Return the (x, y) coordinate for the center point of the cell that contains the specified text.  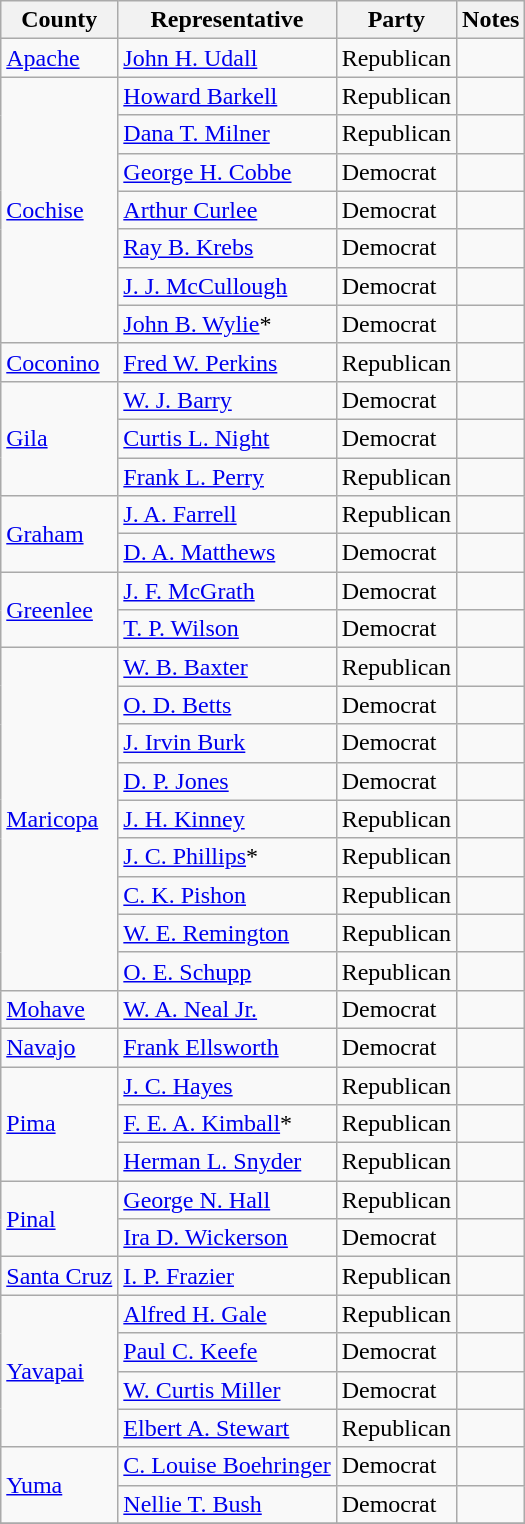
Elbert A. Stewart (227, 1428)
Graham (60, 534)
Herman L. Snyder (227, 1162)
Paul C. Keefe (227, 1352)
Party (396, 20)
Dana T. Milner (227, 134)
J. C. Phillips* (227, 857)
Greenlee (60, 610)
W. B. Baxter (227, 667)
W. A. Neal Jr. (227, 1009)
O. D. Betts (227, 705)
Yavapai (60, 1371)
Ray B. Krebs (227, 248)
J. H. Kinney (227, 819)
C. Louise Boehringer (227, 1466)
Frank Ellsworth (227, 1047)
D. A. Matthews (227, 553)
George H. Cobbe (227, 172)
George N. Hall (227, 1200)
Cochise (60, 210)
J. Irvin Burk (227, 743)
Howard Barkell (227, 96)
J. F. McGrath (227, 591)
County (60, 20)
Representative (227, 20)
J. J. McCullough (227, 286)
Navajo (60, 1047)
Notes (491, 20)
Alfred H. Gale (227, 1314)
Fred W. Perkins (227, 362)
Arthur Curlee (227, 210)
J. C. Hayes (227, 1085)
John H. Udall (227, 58)
W. J. Barry (227, 400)
Pima (60, 1123)
Mohave (60, 1009)
Maricopa (60, 820)
John B. Wylie* (227, 324)
Yuma (60, 1485)
Gila (60, 438)
Curtis L. Night (227, 438)
C. K. Pishon (227, 895)
I. P. Frazier (227, 1276)
Santa Cruz (60, 1276)
J. A. Farrell (227, 515)
O. E. Schupp (227, 971)
F. E. A. Kimball* (227, 1124)
Coconino (60, 362)
Nellie T. Bush (227, 1504)
Pinal (60, 1219)
Apache (60, 58)
W. E. Remington (227, 933)
W. Curtis Miller (227, 1390)
Ira D. Wickerson (227, 1238)
Frank L. Perry (227, 477)
D. P. Jones (227, 781)
T. P. Wilson (227, 629)
